Find where the given text appears and provide that cell's center as (x, y) coordinate. 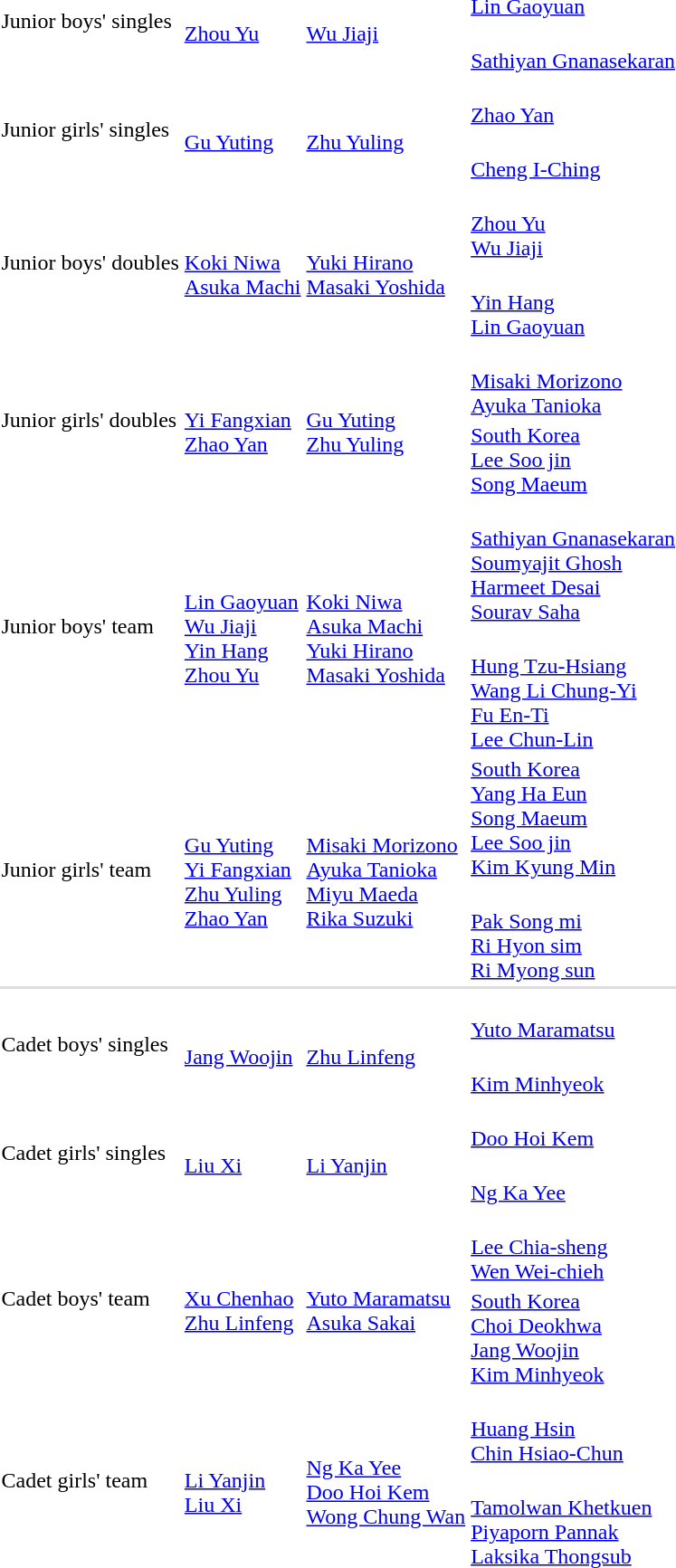
Lin GaoyuanWu JiajiYin HangZhou Yu (243, 626)
Junior girls' team (90, 870)
Junior boys' doubles (90, 262)
Xu ChenhaoZhu Linfeng (243, 1298)
Cadet boys' team (90, 1298)
Liu Xi (243, 1153)
Misaki MorizonoAyuka TaniokaMiyu MaedaRika Suzuki (386, 870)
Junior boys' team (90, 626)
Junior girls' singles (90, 130)
Jang Woojin (243, 1044)
Cadet boys' singles (90, 1044)
Yi FangxianZhao Yan (243, 420)
Gu YutingZhu Yuling (386, 420)
Junior girls' doubles (90, 420)
Yuki HiranoMasaki Yoshida (386, 262)
Cadet girls' singles (90, 1153)
Zhu Yuling (386, 130)
Koki NiwaAsuka Machi (243, 262)
Gu Yuting (243, 130)
Li Yanjin (386, 1153)
Gu YutingYi FangxianZhu YulingZhao Yan (243, 870)
Yuto MaramatsuAsuka Sakai (386, 1298)
Zhu Linfeng (386, 1044)
Koki NiwaAsuka MachiYuki HiranoMasaki Yoshida (386, 626)
